Find where the given text appears and provide that cell's center as [X, Y] coordinate. 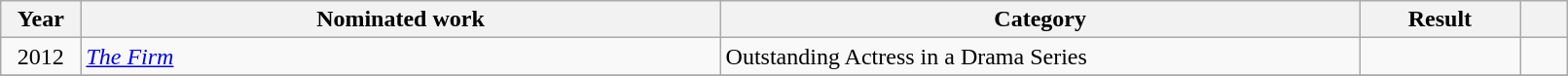
The Firm [401, 57]
Nominated work [401, 19]
Category [1039, 19]
Year [41, 19]
2012 [41, 57]
Outstanding Actress in a Drama Series [1039, 57]
Result [1440, 19]
